Identify which cell holds the provided text, then report its (X, Y) central coordinate. 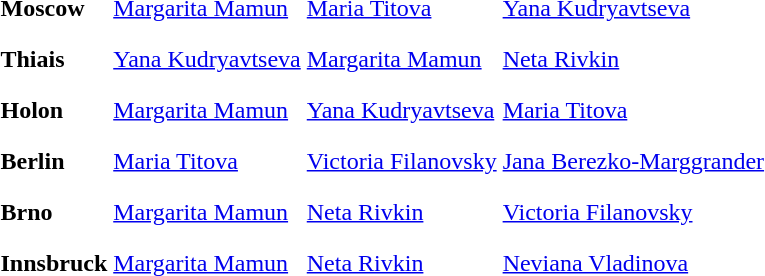
Jana Berezko-Marggrander (633, 161)
